Extract the (X, Y) coordinate from the center of the cell holding the provided text.  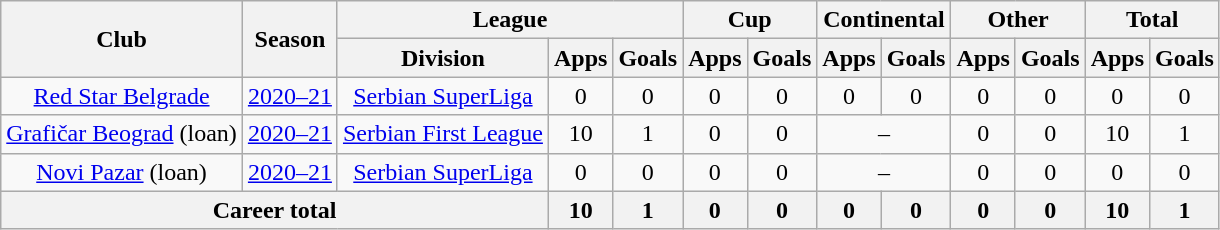
Career total (275, 210)
Club (122, 39)
Season (290, 39)
Total (1152, 20)
Continental (884, 20)
Other (1018, 20)
Division (442, 58)
Red Star Belgrade (122, 96)
League (510, 20)
Novi Pazar (loan) (122, 172)
Cup (750, 20)
Serbian First League (442, 134)
Grafičar Beograd (loan) (122, 134)
